Locate the cell with the specified text and output its (X, Y) center coordinate. 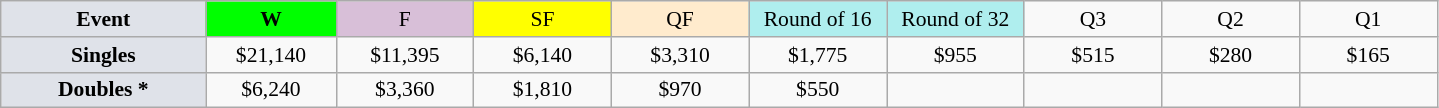
Q2 (1231, 19)
$11,395 (405, 55)
Q3 (1093, 19)
$1,810 (543, 90)
Round of 32 (955, 19)
Q1 (1368, 19)
$955 (955, 55)
QF (680, 19)
Doubles * (104, 90)
$1,775 (818, 55)
$3,360 (405, 90)
W (271, 19)
$165 (1368, 55)
$970 (680, 90)
$21,140 (271, 55)
$3,310 (680, 55)
Event (104, 19)
$550 (818, 90)
$515 (1093, 55)
Round of 16 (818, 19)
Singles (104, 55)
$280 (1231, 55)
SF (543, 19)
$6,140 (543, 55)
F (405, 19)
$6,240 (271, 90)
